Detect which cell encompasses the target text, then output its [X, Y] center coordinate. 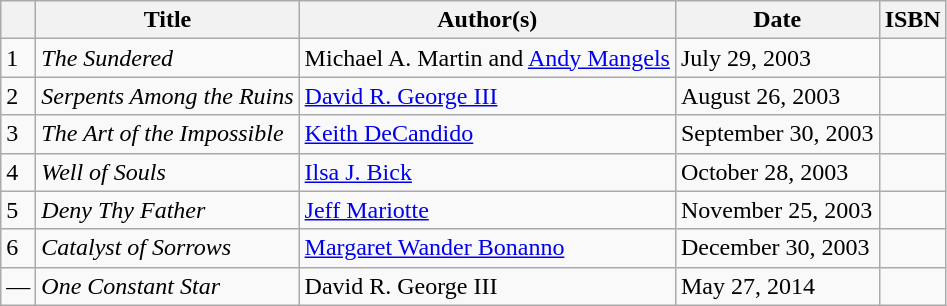
Date [777, 20]
September 30, 2003 [777, 134]
Catalyst of Sorrows [168, 248]
Author(s) [487, 20]
1 [18, 58]
Title [168, 20]
4 [18, 172]
The Art of the Impossible [168, 134]
July 29, 2003 [777, 58]
May 27, 2014 [777, 286]
Serpents Among the Ruins [168, 96]
5 [18, 210]
— [18, 286]
December 30, 2003 [777, 248]
Margaret Wander Bonanno [487, 248]
Well of Souls [168, 172]
Deny Thy Father [168, 210]
2 [18, 96]
3 [18, 134]
The Sundered [168, 58]
One Constant Star [168, 286]
August 26, 2003 [777, 96]
November 25, 2003 [777, 210]
Michael A. Martin and Andy Mangels [487, 58]
Ilsa J. Bick [487, 172]
6 [18, 248]
Jeff Mariotte [487, 210]
Keith DeCandido [487, 134]
October 28, 2003 [777, 172]
ISBN [912, 20]
